Find where the given text appears and provide that cell's center as (X, Y) coordinate. 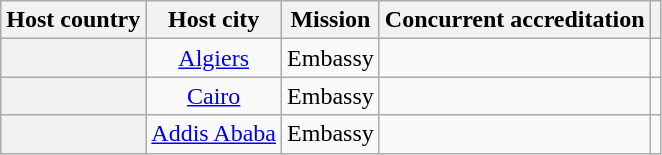
Host city (214, 20)
Host country (74, 20)
Algiers (214, 58)
Cairo (214, 96)
Mission (331, 20)
Addis Ababa (214, 134)
Concurrent accreditation (514, 20)
